Return the (x, y) coordinate for the center point of the cell that contains the specified text.  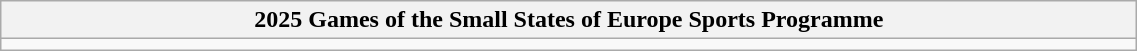
2025 Games of the Small States of Europe Sports Programme (569, 20)
